Capture the cell that displays the provided text and extract its (X, Y) central coordinate. 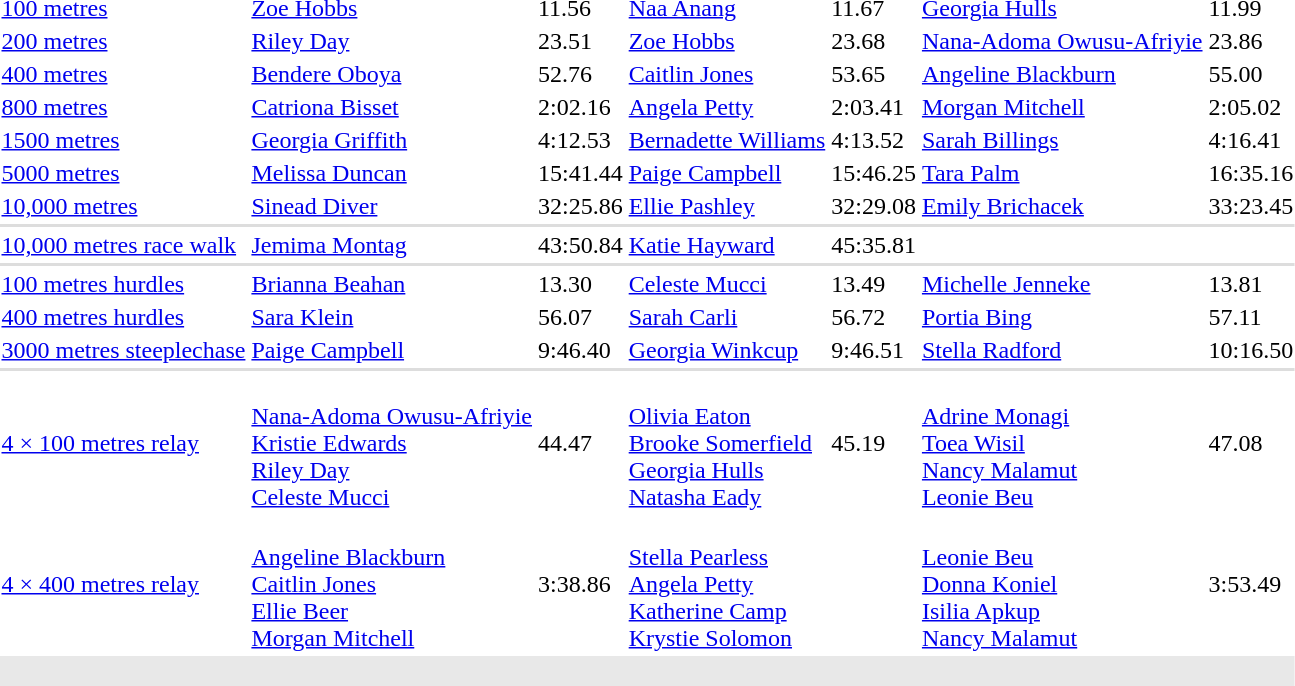
10,000 metres (124, 206)
13.49 (874, 284)
Celeste Mucci (727, 284)
Adrine MonagiToea WisilNancy MalamutLeonie Beu (1062, 443)
45:35.81 (874, 245)
Angeline Blackburn (1062, 74)
Sarah Billings (1062, 140)
10,000 metres race walk (124, 245)
Ellie Pashley (727, 206)
32:29.08 (874, 206)
3:53.49 (1251, 584)
4 × 400 metres relay (124, 584)
10:16.50 (1251, 350)
Riley Day (392, 41)
45.19 (874, 443)
4 × 100 metres relay (124, 443)
43:50.84 (581, 245)
Zoe Hobbs (727, 41)
53.65 (874, 74)
3:38.86 (581, 584)
Morgan Mitchell (1062, 107)
Leonie BeuDonna KonielIsilia ApkupNancy Malamut (1062, 584)
56.72 (874, 317)
400 metres (124, 74)
Sinead Diver (392, 206)
2:03.41 (874, 107)
13.81 (1251, 284)
15:41.44 (581, 173)
23.51 (581, 41)
16:35.16 (1251, 173)
Nana-Adoma Owusu-Afriyie (1062, 41)
Angeline BlackburnCaitlin JonesEllie BeerMorgan Mitchell (392, 584)
5000 metres (124, 173)
400 metres hurdles (124, 317)
800 metres (124, 107)
4:12.53 (581, 140)
Jemima Montag (392, 245)
32:25.86 (581, 206)
13.30 (581, 284)
Sarah Carli (727, 317)
23.86 (1251, 41)
4:16.41 (1251, 140)
Emily Brichacek (1062, 206)
33:23.45 (1251, 206)
15:46.25 (874, 173)
9:46.51 (874, 350)
100 metres hurdles (124, 284)
Portia Bing (1062, 317)
Katie Hayward (727, 245)
200 metres (124, 41)
3000 metres steeplechase (124, 350)
52.76 (581, 74)
Catriona Bisset (392, 107)
2:02.16 (581, 107)
Olivia EatonBrooke SomerfieldGeorgia HullsNatasha Eady (727, 443)
47.08 (1251, 443)
57.11 (1251, 317)
Angela Petty (727, 107)
Tara Palm (1062, 173)
9:46.40 (581, 350)
Caitlin Jones (727, 74)
Nana-Adoma Owusu-AfriyieKristie EdwardsRiley DayCeleste Mucci (392, 443)
Bendere Oboya (392, 74)
Sara Klein (392, 317)
44.47 (581, 443)
Bernadette Williams (727, 140)
56.07 (581, 317)
2:05.02 (1251, 107)
Michelle Jenneke (1062, 284)
Brianna Beahan (392, 284)
23.68 (874, 41)
55.00 (1251, 74)
Stella PearlessAngela PettyKatherine CampKrystie Solomon (727, 584)
Georgia Winkcup (727, 350)
1500 metres (124, 140)
4:13.52 (874, 140)
Stella Radford (1062, 350)
Georgia Griffith (392, 140)
Melissa Duncan (392, 173)
